Identify which cell holds the provided text, then report its (x, y) central coordinate. 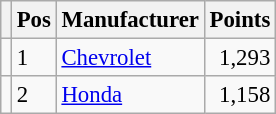
1,293 (240, 58)
2 (34, 95)
Points (240, 20)
Honda (130, 95)
1 (34, 58)
Pos (34, 20)
Manufacturer (130, 20)
1,158 (240, 95)
Chevrolet (130, 58)
